Locate the cell with the specified text and output its (x, y) center coordinate. 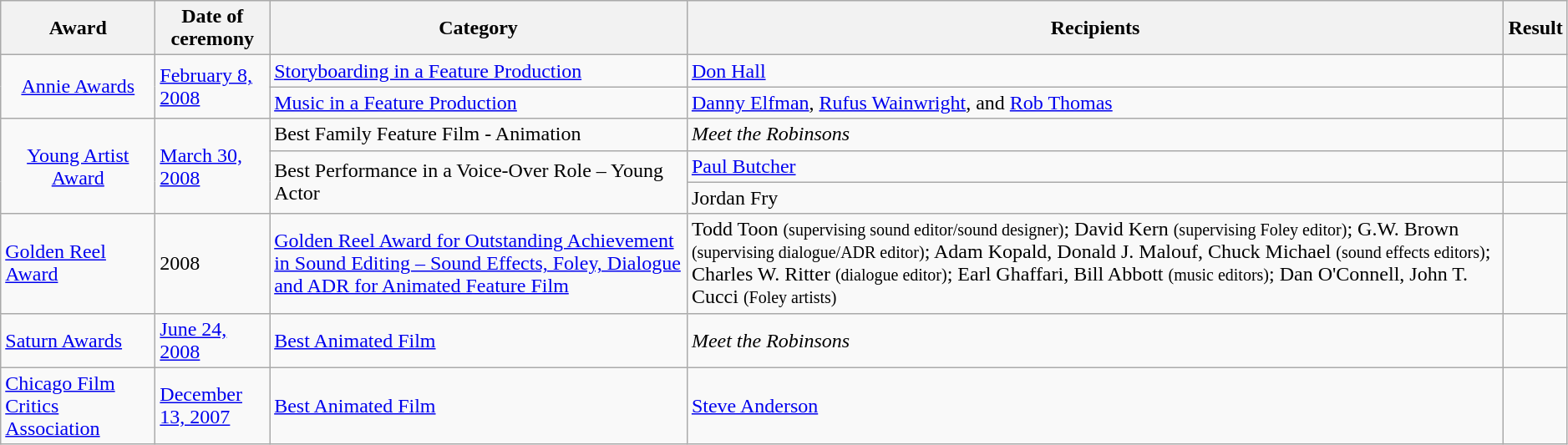
Best Performance in a Voice-Over Role – Young Actor (479, 182)
Steve Anderson (1094, 406)
Young Artist Award (79, 166)
Saturn Awards (79, 341)
Storyboarding in a Feature Production (479, 71)
Danny Elfman, Rufus Wainwright, and Rob Thomas (1094, 103)
March 30, 2008 (212, 166)
Jordan Fry (1094, 198)
December 13, 2007 (212, 406)
2008 (212, 264)
Annie Awards (79, 87)
Result (1535, 28)
Award (79, 28)
June 24, 2008 (212, 341)
Paul Butcher (1094, 166)
February 8, 2008 (212, 87)
Best Family Feature Film - Animation (479, 134)
Chicago Film Critics Association (79, 406)
Recipients (1094, 28)
Golden Reel Award (79, 264)
Golden Reel Award for Outstanding Achievement in Sound Editing – Sound Effects, Foley, Dialogue and ADR for Animated Feature Film (479, 264)
Category (479, 28)
Music in a Feature Production (479, 103)
Date of ceremony (212, 28)
Don Hall (1094, 71)
